Pinpoint the cell where the given text exists, returning its [x, y] midpoint coordinate. 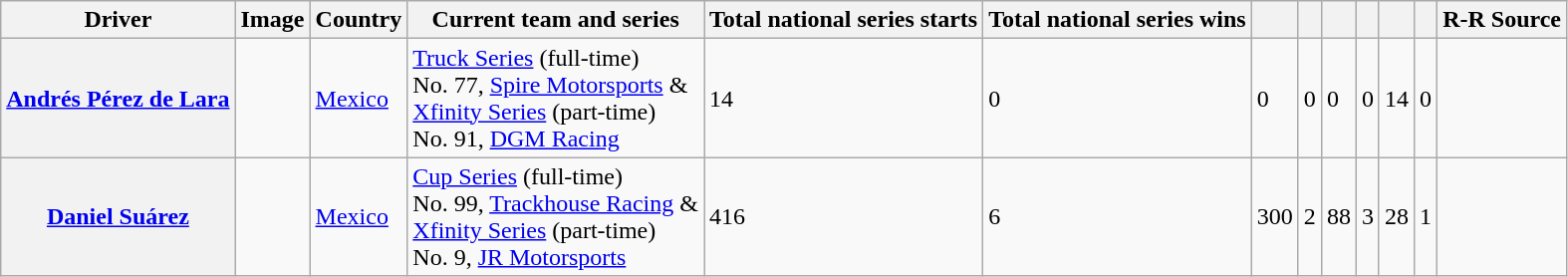
Andrés Pérez de Lara [118, 98]
300 [1275, 217]
416 [843, 217]
2 [1309, 217]
Current team and series [556, 20]
R-R Source [1502, 20]
3 [1367, 217]
Total national series wins [1118, 20]
Truck Series (full-time) No. 77, Spire Motorsports & Xfinity Series (part-time) No. 91, DGM Racing [556, 98]
Image [273, 20]
28 [1397, 217]
88 [1339, 217]
Total national series starts [843, 20]
Cup Series (full-time) No. 99, Trackhouse Racing & Xfinity Series (part-time) No. 9, JR Motorsports [556, 217]
Daniel Suárez [118, 217]
Driver [118, 20]
Country [359, 20]
6 [1118, 217]
1 [1427, 217]
